Capture the cell that displays the provided text and extract its (X, Y) central coordinate. 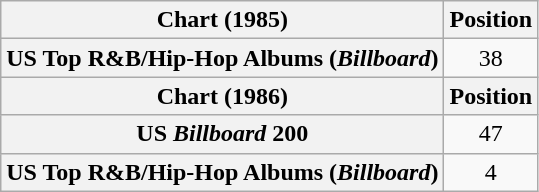
Chart (1986) (222, 96)
US Billboard 200 (222, 134)
47 (491, 134)
4 (491, 172)
38 (491, 58)
Chart (1985) (222, 20)
